Capture the cell that displays the provided text and extract its [x, y] central coordinate. 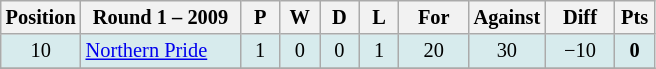
−10 [580, 51]
Round 1 – 2009 [161, 17]
For [434, 17]
20 [434, 51]
Pts [635, 17]
P [260, 17]
10 [41, 51]
30 [508, 51]
Against [508, 17]
W [300, 17]
L [379, 17]
D [340, 17]
Position [41, 17]
Diff [580, 17]
Northern Pride [161, 51]
